Search for the cell housing the specified text and yield its [x, y] center coordinate. 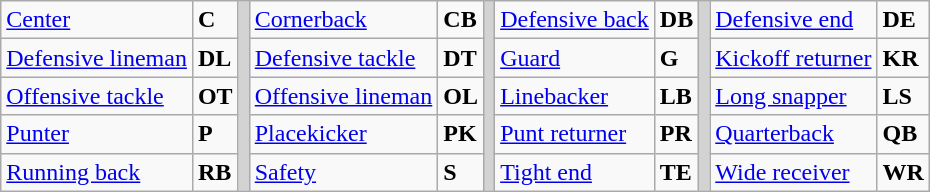
Linebacker [575, 96]
LS [903, 96]
LB [676, 96]
Offensive lineman [344, 96]
KR [903, 58]
OT [215, 96]
Defensive tackle [344, 58]
Running back [97, 172]
PK [461, 134]
P [215, 134]
DL [215, 58]
DE [903, 20]
Safety [344, 172]
QB [903, 134]
Tight end [575, 172]
Center [97, 20]
Quarterback [794, 134]
WR [903, 172]
DT [461, 58]
Kickoff returner [794, 58]
C [215, 20]
Punt returner [575, 134]
Cornerback [344, 20]
TE [676, 172]
Placekicker [344, 134]
Guard [575, 58]
CB [461, 20]
Defensive back [575, 20]
DB [676, 20]
Offensive tackle [97, 96]
Wide receiver [794, 172]
Defensive end [794, 20]
Punter [97, 134]
RB [215, 172]
G [676, 58]
S [461, 172]
OL [461, 96]
PR [676, 134]
Defensive lineman [97, 58]
Long snapper [794, 96]
